Return (x, y) of the center of cell containing provided text 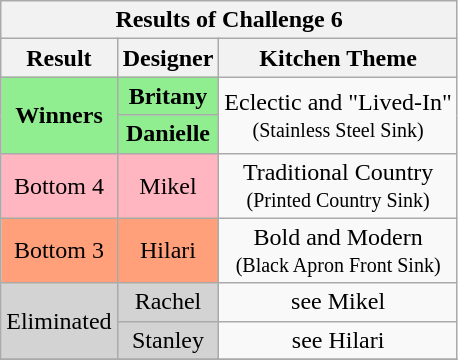
Rachel (168, 302)
Eliminated (59, 321)
Result (59, 58)
Hilari (168, 250)
Danielle (168, 134)
Bottom 4 (59, 186)
Designer (168, 58)
Stanley (168, 340)
Bottom 3 (59, 250)
Bold and Modern(Black Apron Front Sink) (338, 250)
Kitchen Theme (338, 58)
see Mikel (338, 302)
see Hilari (338, 340)
Mikel (168, 186)
Eclectic and "Lived-In"(Stainless Steel Sink) (338, 115)
Britany (168, 96)
Winners (59, 115)
Traditional Country(Printed Country Sink) (338, 186)
Results of Challenge 6 (230, 20)
